Capture the cell that displays the provided text and extract its (x, y) central coordinate. 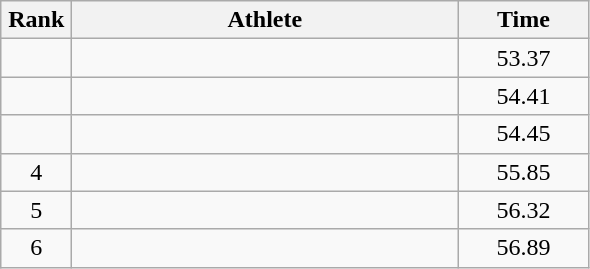
56.32 (524, 210)
53.37 (524, 58)
Athlete (265, 20)
4 (36, 172)
Rank (36, 20)
5 (36, 210)
55.85 (524, 172)
54.41 (524, 96)
Time (524, 20)
56.89 (524, 248)
6 (36, 248)
54.45 (524, 134)
